Provide the [x, y] coordinate of the cell's center where the given text is located.  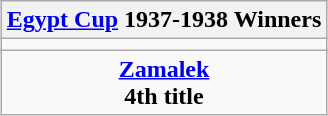
Zamalek4th title [164, 82]
Egypt Cup 1937-1938 Winners [164, 20]
